Locate the cell with the specified text and output its [X, Y] center coordinate. 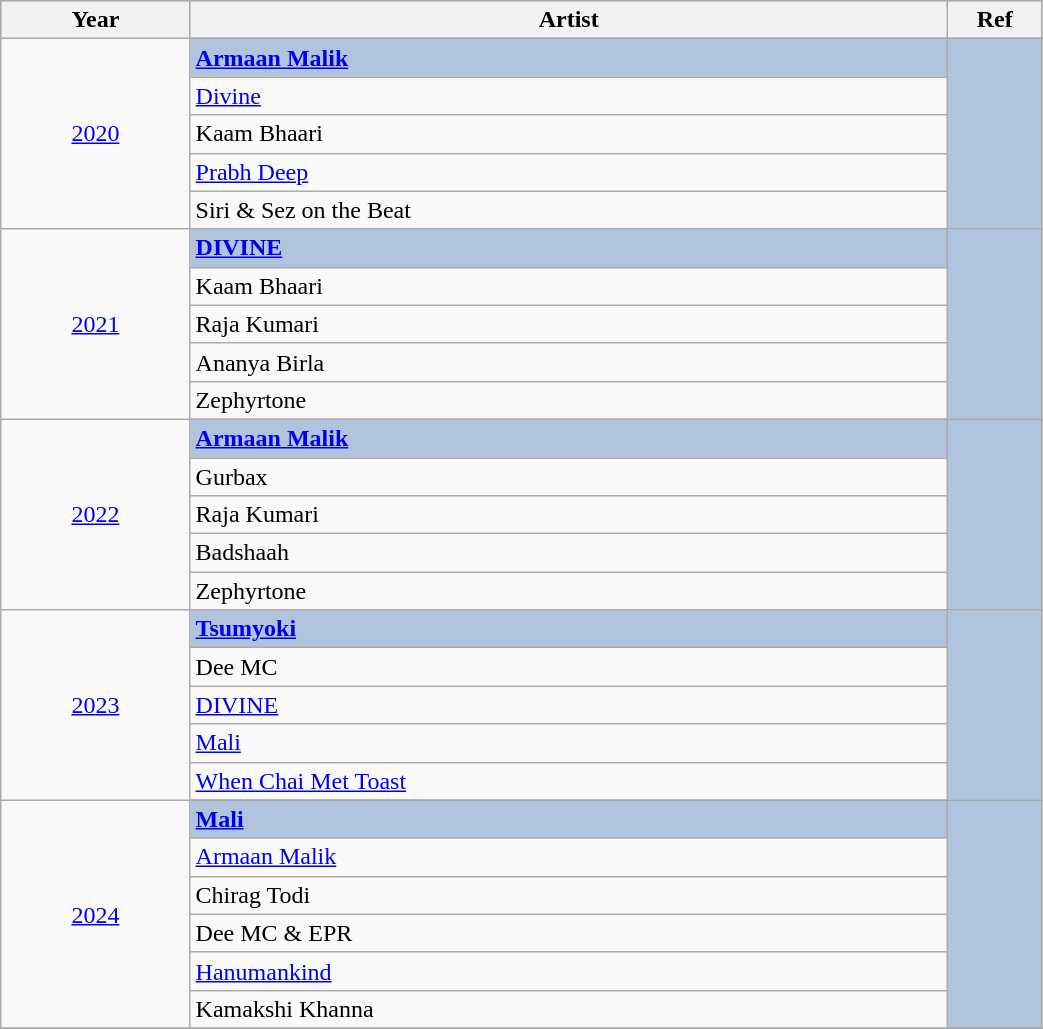
Hanumankind [568, 971]
Artist [568, 20]
Ref [994, 20]
2021 [96, 324]
Kamakshi Khanna [568, 1009]
Year [96, 20]
2022 [96, 514]
Divine [568, 96]
Badshaah [568, 553]
When Chai Met Toast [568, 781]
Ananya Birla [568, 362]
Gurbax [568, 477]
Chirag Todi [568, 895]
Dee MC [568, 667]
Dee MC & EPR [568, 933]
2023 [96, 705]
2020 [96, 134]
Prabh Deep [568, 172]
Siri & Sez on the Beat [568, 210]
Tsumyoki [568, 629]
2024 [96, 914]
